Locate the cell with the specified text and output its (x, y) center coordinate. 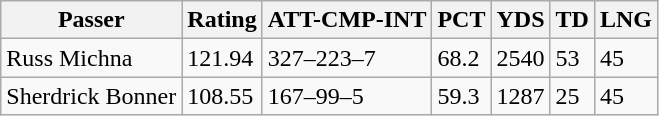
Rating (222, 20)
53 (572, 58)
PCT (462, 20)
108.55 (222, 96)
327–223–7 (347, 58)
Sherdrick Bonner (92, 96)
TD (572, 20)
Russ Michna (92, 58)
121.94 (222, 58)
68.2 (462, 58)
LNG (626, 20)
YDS (520, 20)
59.3 (462, 96)
Passer (92, 20)
167–99–5 (347, 96)
25 (572, 96)
2540 (520, 58)
ATT-CMP-INT (347, 20)
1287 (520, 96)
